Search for the cell housing the specified text and yield its [X, Y] center coordinate. 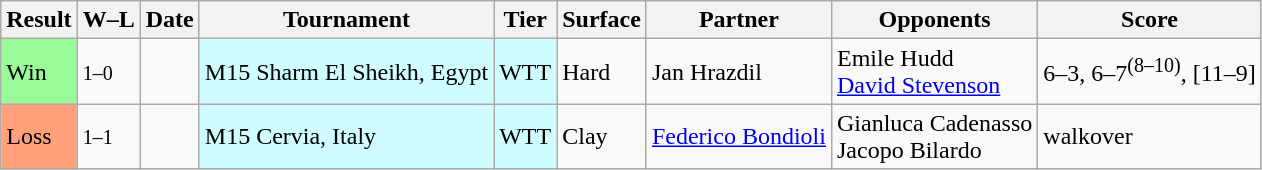
Tournament [346, 20]
W–L [108, 20]
walkover [1150, 136]
Result [39, 20]
Win [39, 72]
Date [170, 20]
6–3, 6–7(8–10), [11–9] [1150, 72]
Gianluca Cadenasso Jacopo Bilardo [934, 136]
Hard [602, 72]
1–0 [108, 72]
M15 Cervia, Italy [346, 136]
Surface [602, 20]
Opponents [934, 20]
Loss [39, 136]
Jan Hrazdil [738, 72]
M15 Sharm El Sheikh, Egypt [346, 72]
Clay [602, 136]
Emile Hudd David Stevenson [934, 72]
Score [1150, 20]
Federico Bondioli [738, 136]
Partner [738, 20]
Tier [526, 20]
1–1 [108, 136]
